Capture the cell that displays the provided text and extract its (X, Y) central coordinate. 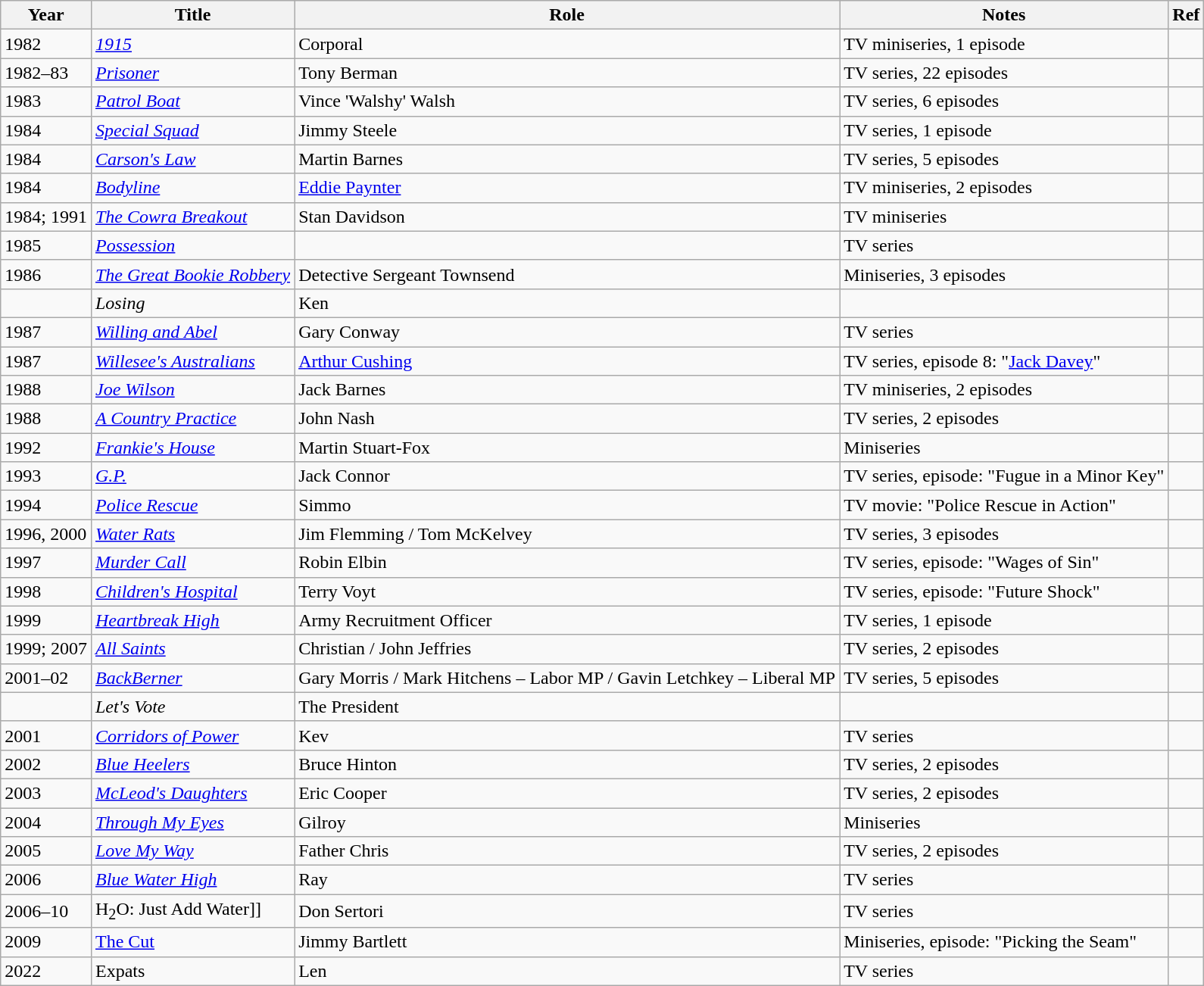
Children's Hospital (192, 591)
Jim Flemming / Tom McKelvey (567, 534)
Vince 'Walshy' Walsh (567, 101)
Joe Wilson (192, 390)
G.P. (192, 476)
Miniseries, episode: "Picking the Seam" (1004, 942)
Christian / John Jeffries (567, 649)
1986 (46, 274)
TV series, episode: "Wages of Sin" (1004, 563)
Murder Call (192, 563)
2009 (46, 942)
Gary Conway (567, 332)
Year (46, 15)
2006 (46, 880)
Carson's Law (192, 159)
Losing (192, 303)
Corridors of Power (192, 735)
TV movie: "Police Rescue in Action" (1004, 505)
Prisoner (192, 73)
The Great Bookie Robbery (192, 274)
TV series, episode: "Future Shock" (1004, 591)
H2O: Just Add Water]] (192, 911)
Father Chris (567, 851)
Martin Barnes (567, 159)
2022 (46, 971)
1984; 1991 (46, 217)
Willing and Abel (192, 332)
Let's Vote (192, 707)
1992 (46, 448)
TV miniseries, 1 episode (1004, 44)
Jimmy Bartlett (567, 942)
Tony Berman (567, 73)
TV miniseries (1004, 217)
Jimmy Steele (567, 130)
TV series, episode: "Fugue in a Minor Key" (1004, 476)
Arthur Cushing (567, 361)
Ken (567, 303)
Bruce Hinton (567, 764)
Willesee's Australians (192, 361)
2004 (46, 822)
2006–10 (46, 911)
Patrol Boat (192, 101)
1994 (46, 505)
Expats (192, 971)
Jack Barnes (567, 390)
2001 (46, 735)
Eric Cooper (567, 793)
Bodyline (192, 188)
2005 (46, 851)
Through My Eyes (192, 822)
The Cowra Breakout (192, 217)
Possession (192, 245)
1985 (46, 245)
Kev (567, 735)
The President (567, 707)
1915 (192, 44)
John Nash (567, 419)
Heartbreak High (192, 620)
McLeod's Daughters (192, 793)
2003 (46, 793)
Don Sertori (567, 911)
1993 (46, 476)
Role (567, 15)
TV series, 3 episodes (1004, 534)
Simmo (567, 505)
A Country Practice (192, 419)
1982–83 (46, 73)
Blue Heelers (192, 764)
Gary Morris / Mark Hitchens – Labor MP / Gavin Letchkey – Liberal MP (567, 678)
2002 (46, 764)
TV series, 6 episodes (1004, 101)
1999; 2007 (46, 649)
Frankie's House (192, 448)
All Saints (192, 649)
TV series, episode 8: "Jack Davey" (1004, 361)
Eddie Paynter (567, 188)
Ray (567, 880)
Notes (1004, 15)
1996, 2000 (46, 534)
2001–02 (46, 678)
Miniseries, 3 episodes (1004, 274)
Blue Water High (192, 880)
TV series, 22 episodes (1004, 73)
Jack Connor (567, 476)
Ref (1186, 15)
Terry Voyt (567, 591)
Police Rescue (192, 505)
Corporal (567, 44)
Martin Stuart-Fox (567, 448)
Gilroy (567, 822)
1997 (46, 563)
1982 (46, 44)
Water Rats (192, 534)
Robin Elbin (567, 563)
Love My Way (192, 851)
Title (192, 15)
1983 (46, 101)
Len (567, 971)
Detective Sergeant Townsend (567, 274)
Special Squad (192, 130)
Army Recruitment Officer (567, 620)
The Cut (192, 942)
1998 (46, 591)
Stan Davidson (567, 217)
1999 (46, 620)
BackBerner (192, 678)
